Search for the cell housing the specified text and yield its (x, y) center coordinate. 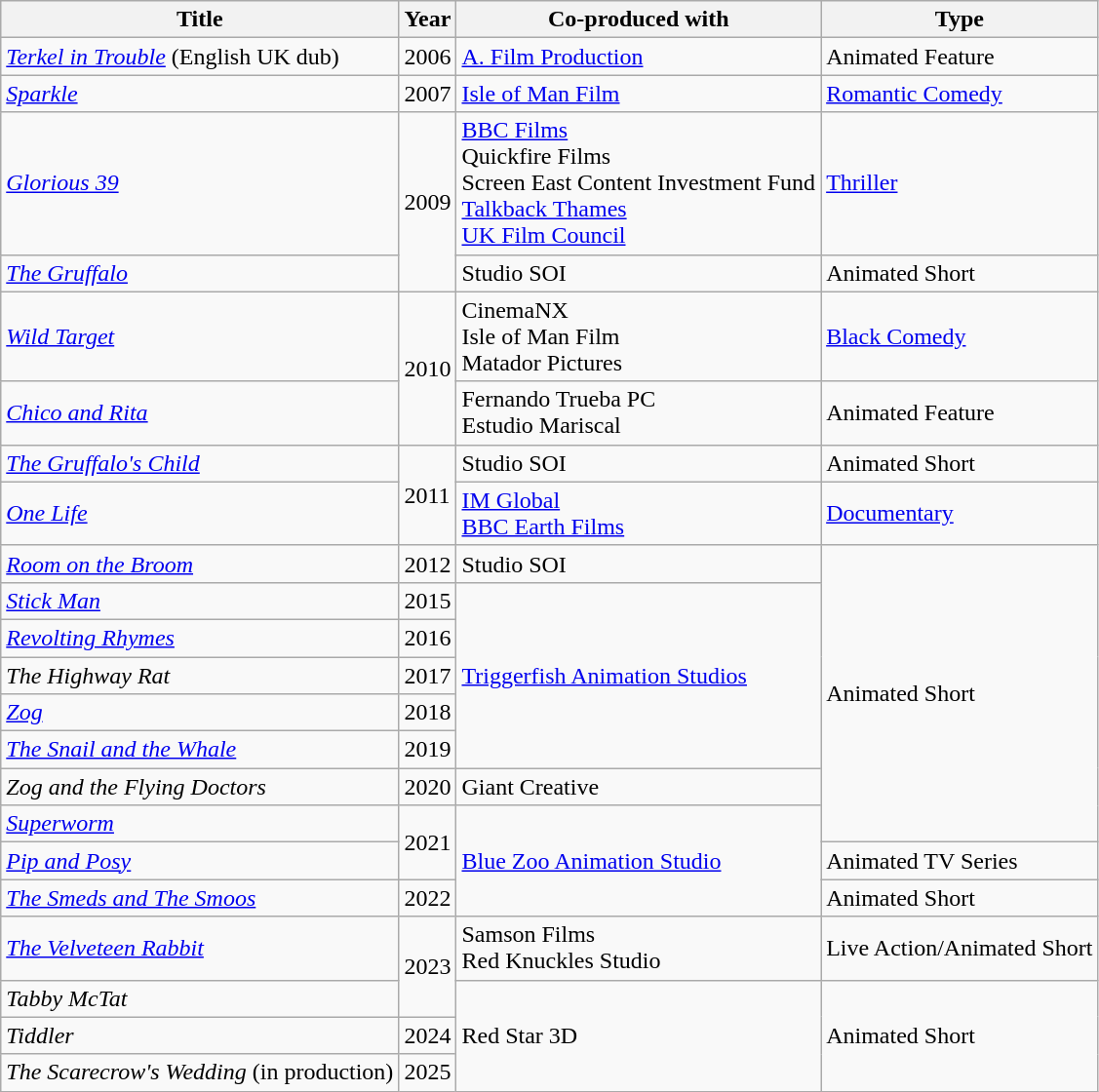
2023 (427, 967)
Wild Target (200, 336)
Type (960, 19)
Zog (200, 713)
2015 (427, 601)
2011 (427, 495)
Terkel in Trouble (English UK dub) (200, 57)
Giant Creative (639, 787)
A. Film Production (639, 57)
Documentary (960, 513)
The Gruffalo (200, 273)
Live Action/Animated Short (960, 948)
Romantic Comedy (960, 94)
2020 (427, 787)
2016 (427, 638)
Room on the Broom (200, 564)
BBC FilmsQuickfire FilmsScreen East Content Investment FundTalkback ThamesUK Film Council (639, 183)
2017 (427, 676)
2006 (427, 57)
Tabby McTat (200, 998)
Year (427, 19)
The Snail and the Whale (200, 750)
The Scarecrow's Wedding (in production) (200, 1072)
Chico and Rita (200, 413)
Fernando Trueba PCEstudio Mariscal (639, 413)
The Gruffalo's Child (200, 463)
Samson FilmsRed Knuckles Studio (639, 948)
2021 (427, 842)
Revolting Rhymes (200, 638)
2025 (427, 1072)
Thriller (960, 183)
2018 (427, 713)
Isle of Man Film (639, 94)
2010 (427, 369)
2007 (427, 94)
Co-produced with (639, 19)
CinemaNXIsle of Man FilmMatador Pictures (639, 336)
2022 (427, 898)
Sparkle (200, 94)
2012 (427, 564)
Superworm (200, 824)
Red Star 3D (639, 1035)
Triggerfish Animation Studios (639, 675)
Glorious 39 (200, 183)
Pip and Posy (200, 861)
One Life (200, 513)
Blue Zoo Animation Studio (639, 861)
Stick Man (200, 601)
Tiddler (200, 1035)
The Velveteen Rabbit (200, 948)
Zog and the Flying Doctors (200, 787)
The Smeds and The Smoos (200, 898)
2019 (427, 750)
Animated TV Series (960, 861)
2009 (427, 202)
The Highway Rat (200, 676)
IM GlobalBBC Earth Films (639, 513)
2024 (427, 1035)
Title (200, 19)
Black Comedy (960, 336)
